Scan for the cell matching the given text and deliver its (x, y) coordinate at center. 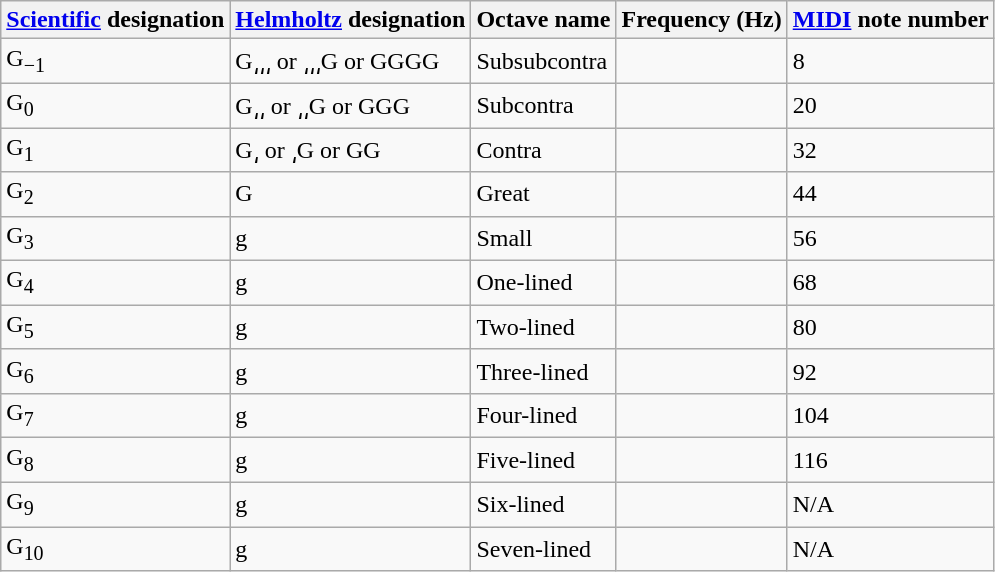
G7 (116, 416)
Three-lined (544, 371)
G (350, 194)
Seven-lined (544, 549)
Octave name (544, 20)
G9 (116, 504)
MIDI note number (890, 20)
Helmholtz designation (350, 20)
G3 (116, 238)
G͵͵ or ͵͵G or GGG (350, 105)
Scientific designation (116, 20)
Five-lined (544, 460)
116 (890, 460)
Subcontra (544, 105)
G−1 (116, 61)
20 (890, 105)
G͵͵͵ or ͵͵͵G or GGGG (350, 61)
Great (544, 194)
G0 (116, 105)
Six-lined (544, 504)
One-lined (544, 283)
8 (890, 61)
G2 (116, 194)
G8 (116, 460)
104 (890, 416)
Four-lined (544, 416)
Frequency (Hz) (702, 20)
Subsubcontra (544, 61)
G5 (116, 327)
92 (890, 371)
68 (890, 283)
80 (890, 327)
32 (890, 150)
G4 (116, 283)
G1 (116, 150)
56 (890, 238)
Contra (544, 150)
44 (890, 194)
G͵ or ͵G or GG (350, 150)
G10 (116, 549)
G6 (116, 371)
Small (544, 238)
Two-lined (544, 327)
